From the cell containing the given text, extract its center point as (x, y) coordinate. 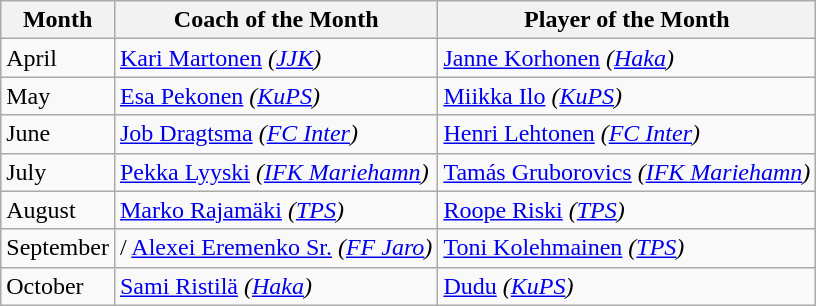
April (58, 58)
July (58, 172)
May (58, 96)
September (58, 248)
Henri Lehtonen (FC Inter) (627, 134)
Janne Korhonen (Haka) (627, 58)
Kari Martonen (JJK) (276, 58)
Player of the Month (627, 20)
October (58, 286)
June (58, 134)
Roope Riski (TPS) (627, 210)
August (58, 210)
Dudu (KuPS) (627, 286)
Month (58, 20)
Coach of the Month (276, 20)
Tamás Gruborovics (IFK Mariehamn) (627, 172)
Esa Pekonen (KuPS) (276, 96)
Marko Rajamäki (TPS) (276, 210)
Toni Kolehmainen (TPS) (627, 248)
Sami Ristilä (Haka) (276, 286)
Miikka Ilo (KuPS) (627, 96)
Pekka Lyyski (IFK Mariehamn) (276, 172)
Job Dragtsma (FC Inter) (276, 134)
/ Alexei Eremenko Sr. (FF Jaro) (276, 248)
